Provide the [X, Y] coordinate of the cell's center where the given text is located.  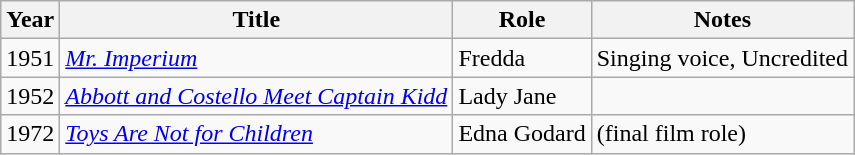
1951 [30, 58]
Abbott and Costello Meet Captain Kidd [256, 96]
Title [256, 20]
Singing voice, Uncredited [722, 58]
1952 [30, 96]
Toys Are Not for Children [256, 134]
(final film role) [722, 134]
Edna Godard [522, 134]
Year [30, 20]
1972 [30, 134]
Role [522, 20]
Mr. Imperium [256, 58]
Fredda [522, 58]
Lady Jane [522, 96]
Notes [722, 20]
